Capture the cell that displays the provided text and extract its (x, y) central coordinate. 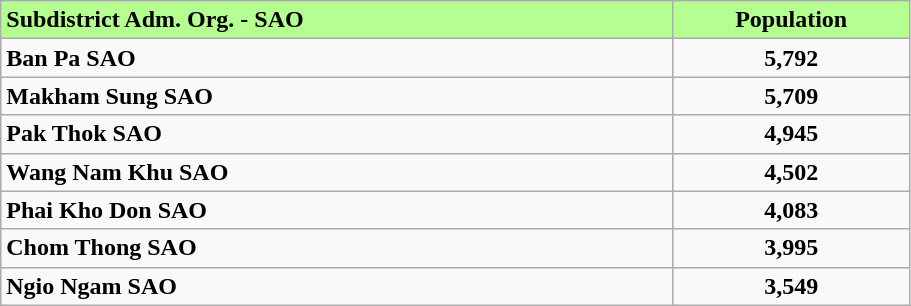
Chom Thong SAO (337, 248)
Makham Sung SAO (337, 96)
Pak Thok SAO (337, 134)
4,083 (791, 210)
Ban Pa SAO (337, 58)
Subdistrict Adm. Org. - SAO (337, 20)
Phai Kho Don SAO (337, 210)
3,549 (791, 286)
5,709 (791, 96)
Population (791, 20)
3,995 (791, 248)
Ngio Ngam SAO (337, 286)
4,945 (791, 134)
5,792 (791, 58)
Wang Nam Khu SAO (337, 172)
4,502 (791, 172)
